Identify which cell holds the provided text, then report its (X, Y) central coordinate. 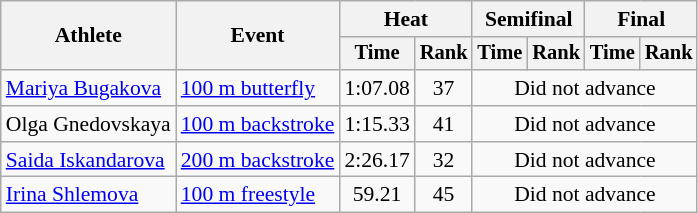
Mariya Bugakova (88, 88)
Athlete (88, 36)
37 (444, 88)
59.21 (376, 195)
Semifinal (528, 19)
Irina Shlemova (88, 195)
100 m backstroke (258, 124)
45 (444, 195)
1:07.08 (376, 88)
Heat (406, 19)
200 m backstroke (258, 160)
100 m freestyle (258, 195)
Final (641, 19)
Saida Iskandarova (88, 160)
32 (444, 160)
100 m butterfly (258, 88)
41 (444, 124)
2:26.17 (376, 160)
Event (258, 36)
1:15.33 (376, 124)
Olga Gnedovskaya (88, 124)
